From the cell containing the given text, extract its center point as [x, y] coordinate. 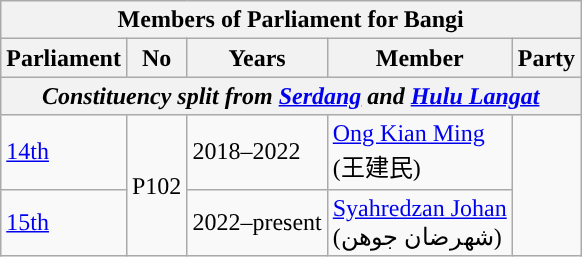
14th [64, 152]
P102 [156, 186]
2018–2022 [257, 152]
Constituency split from Serdang and Hulu Langat [291, 96]
Parliament [64, 58]
Party [546, 58]
15th [64, 222]
Member [420, 58]
No [156, 58]
Ong Kian Ming (王建民) [420, 152]
Members of Parliament for Bangi [291, 20]
Years [257, 58]
2022–present [257, 222]
Syahredzan Johan (شهرضان جوهن) [420, 222]
